Determine the (x, y) coordinate at the center of the cell enclosing the given text.  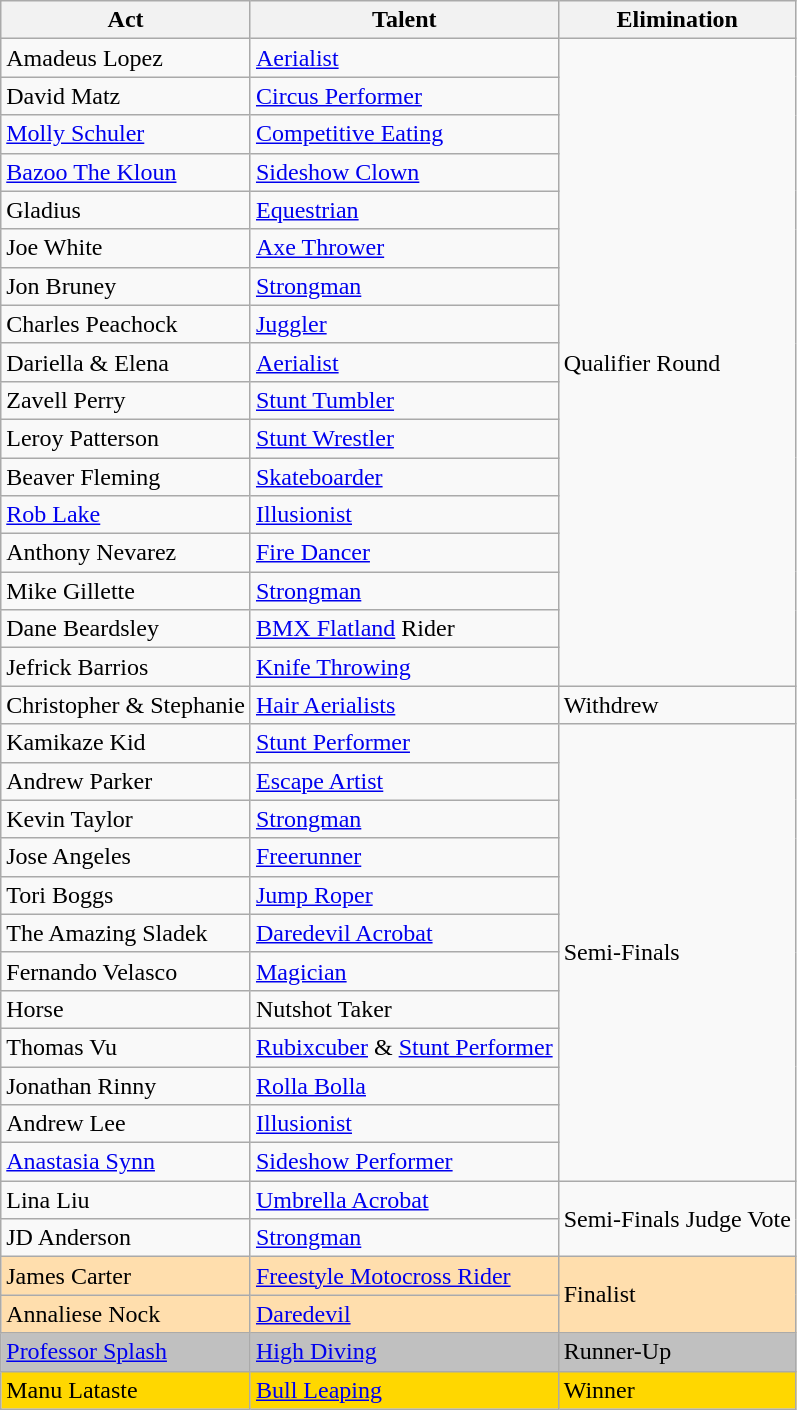
Runner-Up (677, 1352)
Juggler (404, 324)
High Diving (404, 1352)
Elimination (677, 20)
Anthony Nevarez (126, 553)
Manu Lataste (126, 1390)
Jose Angeles (126, 857)
Joe White (126, 248)
Leroy Patterson (126, 438)
Kevin Taylor (126, 819)
Withdrew (677, 705)
Hair Aerialists (404, 705)
Fire Dancer (404, 553)
David Matz (126, 96)
Jefrick Barrios (126, 667)
The Amazing Sladek (126, 933)
Molly Schuler (126, 134)
Jon Bruney (126, 286)
Charles Peachock (126, 324)
Andrew Lee (126, 1124)
Semi-Finals (677, 952)
Dariella & Elena (126, 362)
Stunt Wrestler (404, 438)
Professor Splash (126, 1352)
Nutshot Taker (404, 1009)
Rolla Bolla (404, 1085)
Knife Throwing (404, 667)
Freerunner (404, 857)
Bazoo The Kloun (126, 172)
Daredevil (404, 1314)
Rob Lake (126, 515)
Jonathan Rinny (126, 1085)
Magician (404, 971)
Rubixcuber & Stunt Performer (404, 1047)
Semi-Finals Judge Vote (677, 1219)
Anastasia Synn (126, 1162)
Winner (677, 1390)
Amadeus Lopez (126, 58)
Andrew Parker (126, 781)
Talent (404, 20)
Daredevil Acrobat (404, 933)
Zavell Perry (126, 400)
Sideshow Clown (404, 172)
Escape Artist (404, 781)
Mike Gillette (126, 591)
Competitive Eating (404, 134)
Christopher & Stephanie (126, 705)
Beaver Fleming (126, 477)
BMX Flatland Rider (404, 629)
Skateboarder (404, 477)
JD Anderson (126, 1238)
Stunt Tumbler (404, 400)
Annaliese Nock (126, 1314)
Act (126, 20)
Finalist (677, 1295)
Jump Roper (404, 895)
Freestyle Motocross Rider (404, 1276)
Sideshow Performer (404, 1162)
Fernando Velasco (126, 971)
James Carter (126, 1276)
Qualifier Round (677, 362)
Bull Leaping (404, 1390)
Kamikaze Kid (126, 743)
Umbrella Acrobat (404, 1200)
Gladius (126, 210)
Thomas Vu (126, 1047)
Stunt Performer (404, 743)
Circus Performer (404, 96)
Axe Thrower (404, 248)
Equestrian (404, 210)
Horse (126, 1009)
Dane Beardsley (126, 629)
Tori Boggs (126, 895)
Lina Liu (126, 1200)
